Extract the [x, y] coordinate from the center of the cell holding the provided text.  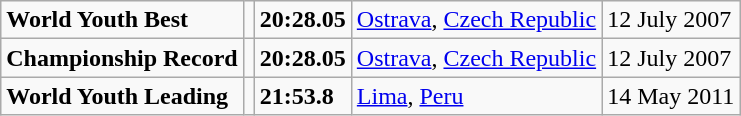
Championship Record [122, 58]
World Youth Leading [122, 96]
Lima, Peru [476, 96]
World Youth Best [122, 20]
21:53.8 [302, 96]
14 May 2011 [671, 96]
